Extract the (X, Y) coordinate from the center of the cell holding the provided text.  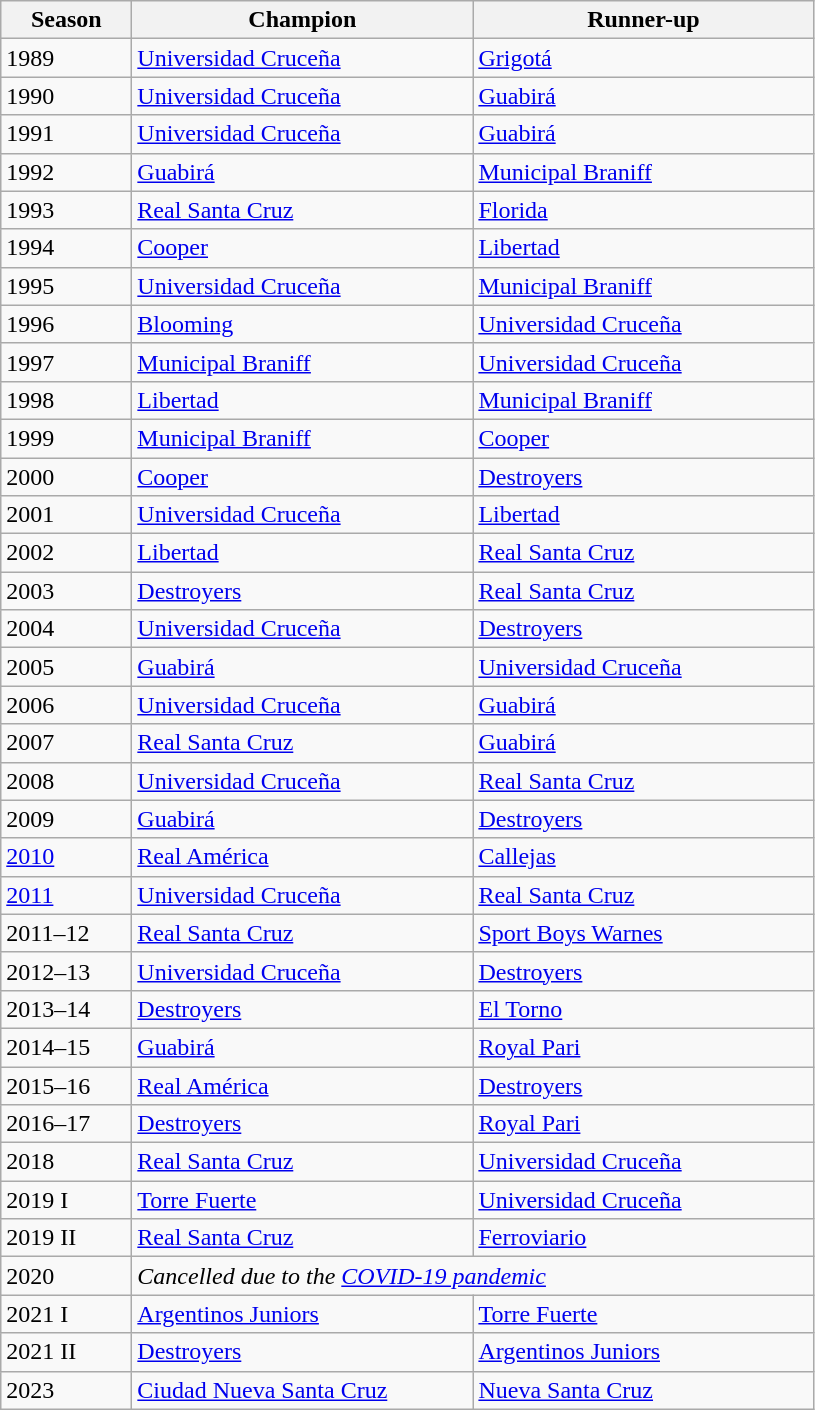
1998 (66, 400)
2004 (66, 629)
2021 II (66, 1352)
Runner-up (644, 20)
2007 (66, 743)
2021 I (66, 1314)
2009 (66, 819)
Cancelled due to the COVID-19 pandemic (473, 1276)
1996 (66, 324)
1993 (66, 210)
2012–13 (66, 971)
Sport Boys Warnes (644, 933)
2019 II (66, 1238)
2010 (66, 857)
2019 I (66, 1200)
1991 (66, 134)
El Torno (644, 1009)
2002 (66, 553)
2008 (66, 781)
Callejas (644, 857)
Nueva Santa Cruz (644, 1390)
2011–12 (66, 933)
2014–15 (66, 1047)
1994 (66, 248)
Florida (644, 210)
2000 (66, 477)
Season (66, 20)
1990 (66, 96)
2003 (66, 591)
2011 (66, 895)
2023 (66, 1390)
2005 (66, 667)
Ferroviario (644, 1238)
2013–14 (66, 1009)
1999 (66, 438)
Champion (302, 20)
1992 (66, 172)
Grigotá (644, 58)
1995 (66, 286)
2016–17 (66, 1124)
2020 (66, 1276)
2001 (66, 515)
Ciudad Nueva Santa Cruz (302, 1390)
1997 (66, 362)
1989 (66, 58)
2018 (66, 1162)
2015–16 (66, 1085)
2006 (66, 705)
Blooming (302, 324)
